Return the [x, y] coordinate for the center point of the cell that contains the specified text.  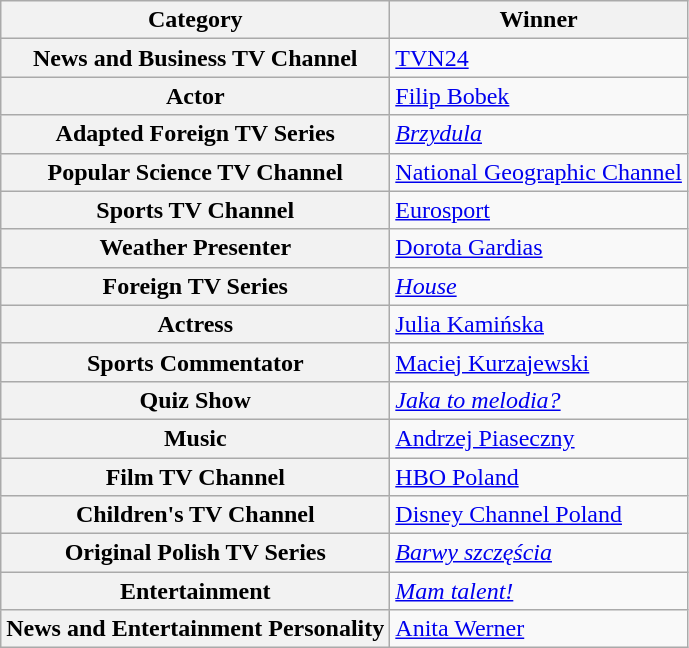
HBO Poland [539, 477]
Original Polish TV Series [196, 553]
National Geographic Channel [539, 172]
Andrzej Piaseczny [539, 438]
Weather Presenter [196, 248]
Julia Kamińska [539, 324]
Popular Science TV Channel [196, 172]
Foreign TV Series [196, 286]
House [539, 286]
Disney Channel Poland [539, 515]
Music [196, 438]
Entertainment [196, 591]
Filip Bobek [539, 96]
News and Business TV Channel [196, 58]
Sports Commentator [196, 362]
Anita Werner [539, 629]
Actress [196, 324]
News and Entertainment Personality [196, 629]
Sports TV Channel [196, 210]
Jaka to melodia? [539, 400]
Barwy szczęścia [539, 553]
Eurosport [539, 210]
Adapted Foreign TV Series [196, 134]
Actor [196, 96]
Maciej Kurzajewski [539, 362]
Dorota Gardias [539, 248]
Quiz Show [196, 400]
Film TV Channel [196, 477]
Children's TV Channel [196, 515]
Category [196, 20]
TVN24 [539, 58]
Winner [539, 20]
Brzydula [539, 134]
Mam talent! [539, 591]
